Return the [X, Y] coordinate for the center point of the cell that contains the specified text.  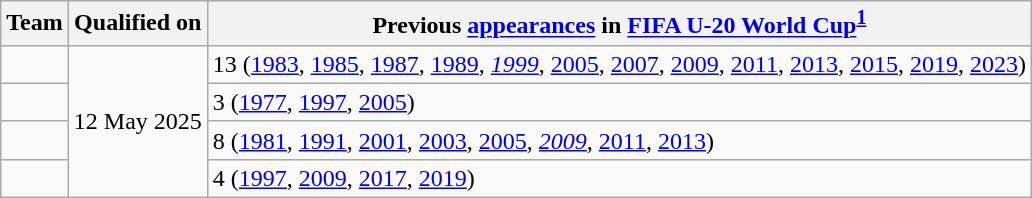
12 May 2025 [138, 121]
8 (1981, 1991, 2001, 2003, 2005, 2009, 2011, 2013) [619, 140]
3 (1977, 1997, 2005) [619, 102]
Previous appearances in FIFA U-20 World Cup1 [619, 24]
Team [35, 24]
4 (1997, 2009, 2017, 2019) [619, 178]
13 (1983, 1985, 1987, 1989, 1999, 2005, 2007, 2009, 2011, 2013, 2015, 2019, 2023) [619, 64]
Qualified on [138, 24]
